Detect which cell encompasses the target text, then output its [X, Y] center coordinate. 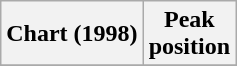
Chart (1998) [72, 34]
Peakposition [189, 34]
